Output the [X, Y] coordinate of the center of the cell containing the given text.  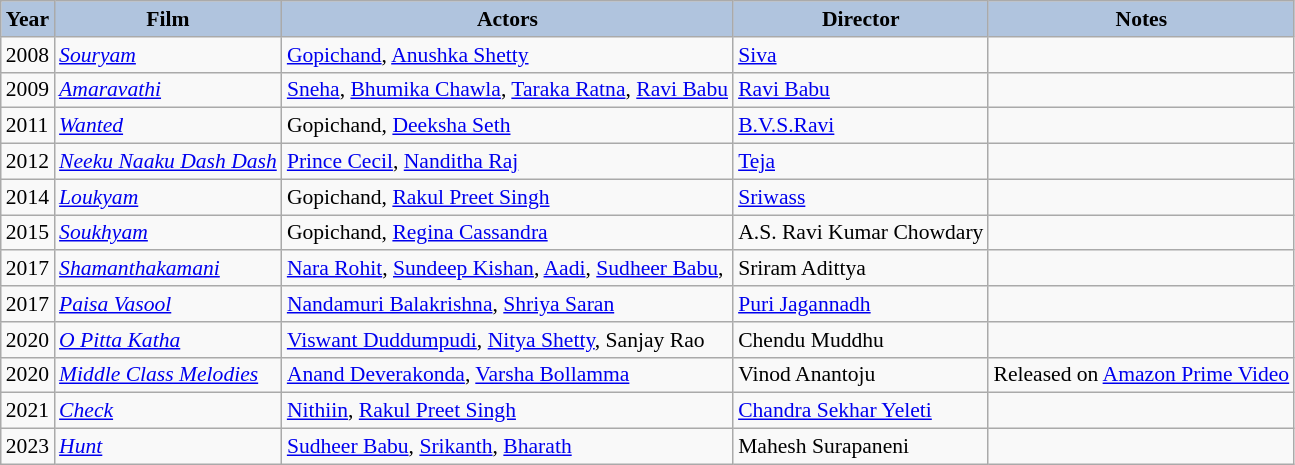
2015 [28, 233]
Sudheer Babu, Srikanth, Bharath [508, 447]
Ravi Babu [860, 90]
2021 [28, 411]
Check [168, 411]
2009 [28, 90]
Nara Rohit, Sundeep Kishan, Aadi, Sudheer Babu, [508, 269]
Nandamuri Balakrishna, Shriya Saran [508, 304]
Anand Deverakonda, Varsha Bollamma [508, 375]
A.S. Ravi Kumar Chowdary [860, 233]
Released on Amazon Prime Video [1141, 375]
Wanted [168, 126]
Gopichand, Deeksha Seth [508, 126]
Sriwass [860, 197]
2023 [28, 447]
Teja [860, 162]
Prince Cecil, Nanditha Raj [508, 162]
Shamanthakamani [168, 269]
Director [860, 19]
2011 [28, 126]
Loukyam [168, 197]
Hunt [168, 447]
Nithiin, Rakul Preet Singh [508, 411]
Puri Jagannadh [860, 304]
2008 [28, 55]
Souryam [168, 55]
O Pitta Katha [168, 340]
Mahesh Surapaneni [860, 447]
Gopichand, Anushka Shetty [508, 55]
Film [168, 19]
Sriram Adittya [860, 269]
Chandra Sekhar Yeleti [860, 411]
Year [28, 19]
Gopichand, Regina Cassandra [508, 233]
Middle Class Melodies [168, 375]
Neeku Naaku Dash Dash [168, 162]
Amaravathi [168, 90]
Viswant Duddumpudi, Nitya Shetty, Sanjay Rao [508, 340]
B.V.S.Ravi [860, 126]
Vinod Anantoju [860, 375]
2012 [28, 162]
Siva [860, 55]
Gopichand, Rakul Preet Singh [508, 197]
Chendu Muddhu [860, 340]
Actors [508, 19]
2014 [28, 197]
Notes [1141, 19]
Sneha, Bhumika Chawla, Taraka Ratna, Ravi Babu [508, 90]
Paisa Vasool [168, 304]
Soukhyam [168, 233]
